Provide the [X, Y] coordinate of the cell's center where the given text is located.  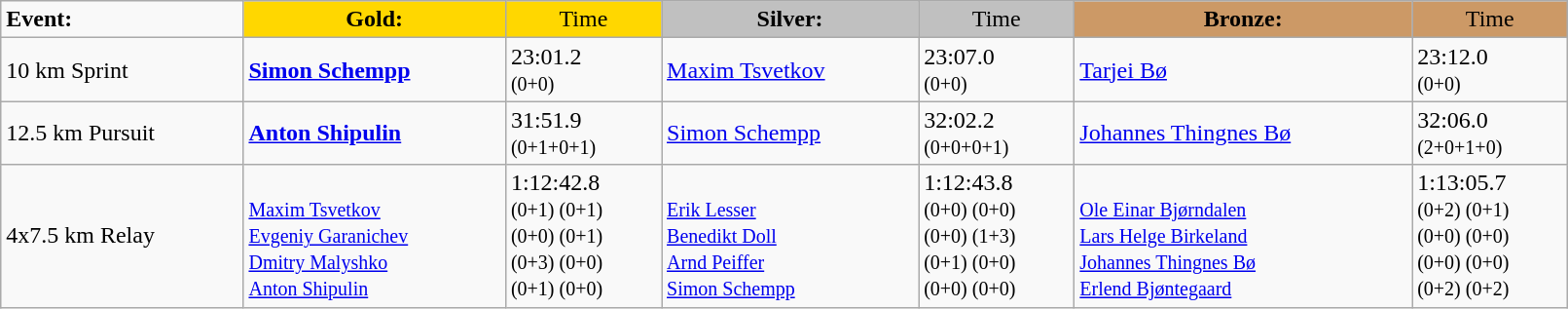
Anton Shipulin [374, 133]
23:07.0(0+0) [997, 70]
23:12.0(0+0) [1490, 70]
1:13:05.7(0+2) (0+1)(0+0) (0+0)(0+0) (0+0)(0+2) (0+2) [1490, 236]
32:06.0(2+0+1+0) [1490, 133]
Event: [123, 19]
12.5 km Pursuit [123, 133]
Silver: [790, 19]
1:12:43.8(0+0) (0+0)(0+0) (1+3)(0+1) (0+0)(0+0) (0+0) [997, 236]
Johannes Thingnes Bø [1244, 133]
Gold: [374, 19]
23:01.2(0+0) [583, 70]
4x7.5 km Relay [123, 236]
32:02.2 (0+0+0+1) [997, 133]
Bronze: [1244, 19]
Tarjei Bø [1244, 70]
1:12:42.8(0+1) (0+1)(0+0) (0+1)(0+3) (0+0)(0+1) (0+0) [583, 236]
10 km Sprint [123, 70]
Erik LesserBenedikt DollArnd PeifferSimon Schempp [790, 236]
Maxim Tsvetkov [790, 70]
Ole Einar BjørndalenLars Helge BirkelandJohannes Thingnes BøErlend Bjøntegaard [1244, 236]
31:51.9 (0+1+0+1) [583, 133]
Maxim TsvetkovEvgeniy GaranichevDmitry MalyshkoAnton Shipulin [374, 236]
